Return [x, y] of the center of cell containing provided text 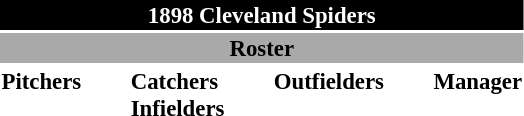
Roster [262, 48]
1898 Cleveland Spiders [262, 15]
